Provide the (X, Y) coordinate of the cell's center where the given text is located.  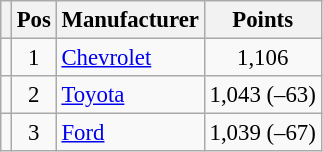
1,106 (262, 58)
3 (34, 133)
Ford (130, 133)
Manufacturer (130, 20)
1,043 (–63) (262, 95)
Toyota (130, 95)
Chevrolet (130, 58)
1,039 (–67) (262, 133)
Points (262, 20)
2 (34, 95)
1 (34, 58)
Pos (34, 20)
